Output the (X, Y) coordinate of the center of the cell containing the given text.  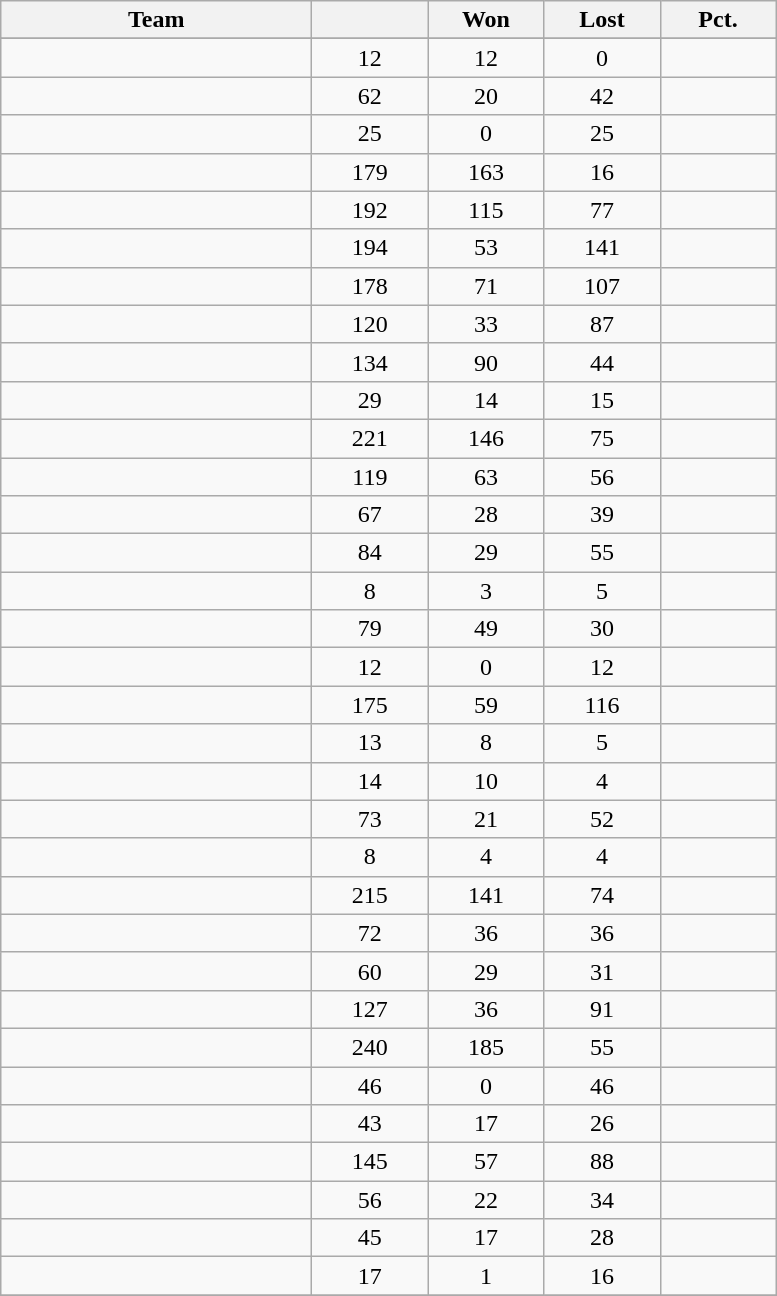
Pct. (718, 20)
59 (486, 705)
10 (486, 781)
240 (370, 1047)
134 (370, 362)
34 (602, 1200)
21 (486, 819)
30 (602, 629)
79 (370, 629)
74 (602, 895)
145 (370, 1162)
107 (602, 286)
178 (370, 286)
3 (486, 591)
73 (370, 819)
53 (486, 248)
57 (486, 1162)
194 (370, 248)
120 (370, 324)
221 (370, 438)
15 (602, 400)
31 (602, 971)
87 (602, 324)
60 (370, 971)
75 (602, 438)
77 (602, 210)
179 (370, 172)
90 (486, 362)
52 (602, 819)
88 (602, 1162)
71 (486, 286)
22 (486, 1200)
72 (370, 933)
115 (486, 210)
Won (486, 20)
185 (486, 1047)
146 (486, 438)
192 (370, 210)
39 (602, 515)
1 (486, 1276)
175 (370, 705)
119 (370, 477)
91 (602, 1009)
33 (486, 324)
127 (370, 1009)
163 (486, 172)
26 (602, 1124)
20 (486, 96)
62 (370, 96)
49 (486, 629)
43 (370, 1124)
44 (602, 362)
42 (602, 96)
84 (370, 553)
215 (370, 895)
67 (370, 515)
13 (370, 743)
45 (370, 1238)
Team (156, 20)
116 (602, 705)
63 (486, 477)
Lost (602, 20)
